Identify which cell holds the provided text, then report its [x, y] central coordinate. 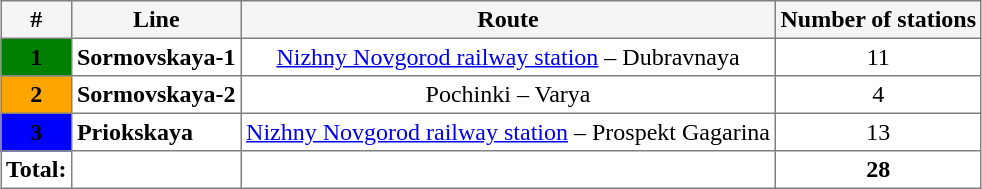
28 [878, 170]
Sormovskaya-2 [156, 95]
2 [36, 95]
Nizhny Novgorod railway station – Dubravnaya [508, 57]
Priokskaya [156, 132]
Route [508, 20]
Total: [36, 170]
Number of stations [878, 20]
# [36, 20]
Line [156, 20]
Pochinki – Varya [508, 95]
3 [36, 132]
1 [36, 57]
13 [878, 132]
Sormovskaya-1 [156, 57]
Nizhny Novgorod railway station – Prospekt Gagarina [508, 132]
11 [878, 57]
4 [878, 95]
